Return [x, y] of the center of cell containing provided text 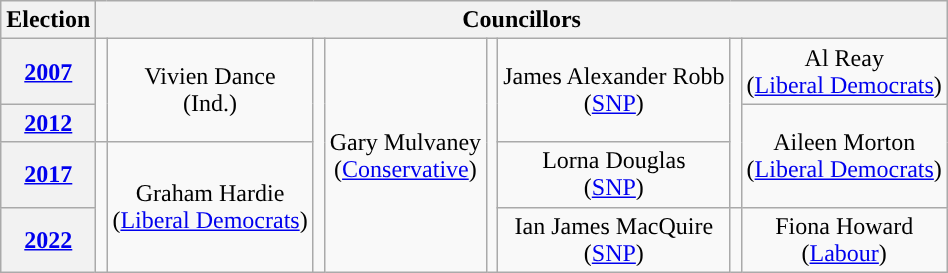
2007 [48, 72]
Fiona Howard(Labour) [844, 240]
Ian James MacQuire(SNP) [614, 240]
Councillors [522, 20]
2012 [48, 123]
2017 [48, 174]
James Alexander Robb(SNP) [614, 90]
Vivien Dance(Ind.) [210, 90]
Aileen Morton(Liberal Democrats) [844, 156]
2022 [48, 240]
Graham Hardie(Liberal Democrats) [210, 207]
Gary Mulvaney(Conservative) [405, 156]
Election [48, 20]
Al Reay(Liberal Democrats) [844, 72]
Lorna Douglas(SNP) [614, 174]
